Output the [x, y] coordinate of the center of the cell containing the given text.  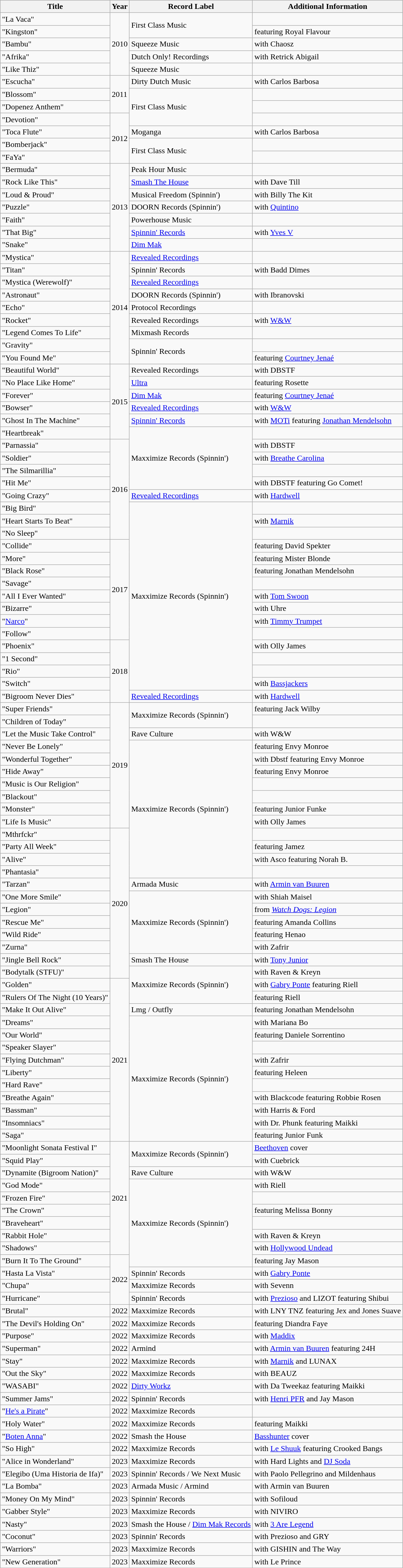
Beethoven cover [328, 1148]
"Moonlight Sonata Festival I" [55, 1148]
with Hollywood Undead [328, 1248]
"Blossom" [55, 94]
"Liberty" [55, 1072]
"Holy Water" [55, 1424]
"Alive" [55, 859]
"Mystica (Werewolf)" [55, 282]
Ultra [191, 383]
Armada Music [191, 884]
Mixmash Records [191, 332]
Armada Music / Armind [191, 1486]
"Collide" [55, 546]
"That Big" [55, 232]
with Le Prince [328, 1561]
"FaYa" [55, 157]
"Flying Dutchman" [55, 1060]
"Rocket" [55, 320]
with GISHIN and The Way [328, 1549]
with Sofiloud [328, 1499]
"Hit Me" [55, 483]
with Badd Dimes [328, 270]
with Shiah Maisel [328, 897]
"So High" [55, 1449]
with Bassjackers [328, 684]
"Loud & Proud" [55, 195]
with Timmy Trumpet [328, 621]
"Insomniacs" [55, 1123]
with Tom Swoon [328, 596]
"Hasta La Vista" [55, 1273]
"Money On My Mind" [55, 1499]
"Forever" [55, 395]
"Frozen Fire" [55, 1198]
2017 [120, 589]
"Phoenix" [55, 646]
"Dreams" [55, 1022]
with Asco featuring Norah B. [328, 859]
"Blackout" [55, 797]
2011 [120, 94]
"Nasty" [55, 1524]
Dirty Dutch Music [191, 82]
"The Crown" [55, 1211]
"Puzzle" [55, 207]
with Uhre [328, 609]
"Children of Today" [55, 721]
Title [55, 7]
with Blackcode featuring Robbie Rosen [328, 1098]
with Dave Till [328, 182]
"Gabber Style" [55, 1511]
"Ghost In The Machine" [55, 420]
featuring Royal Flavour [328, 32]
Dutch Only! Recordings [191, 57]
with Quintino [328, 207]
"Heart Starts To Beat" [55, 521]
"Snake" [55, 245]
"The Devil's Holding On" [55, 1323]
Lmg / Outfly [191, 1010]
"Life Is Music" [55, 822]
with 3 Are Legend [328, 1524]
with Chaosz [328, 44]
"Bomberjack" [55, 144]
"You Found Me" [55, 357]
featuring Amanda Collins [328, 922]
with Da Tweekaz featuring Maikki [328, 1386]
"Shadows" [55, 1248]
with DBSTF featuring Go Comet! [328, 483]
"Dynamite (Bigroom Nation)" [55, 1173]
"Tarzan" [55, 884]
"Wonderful Together" [55, 759]
Smash the House / Dim Mak Records [191, 1524]
"Bigroom Never Dies" [55, 696]
"Going Crazy" [55, 496]
with Riell [328, 1185]
"More" [55, 558]
"Afrika" [55, 57]
"Bambu" [55, 44]
"Make It Out Alive" [55, 1010]
featuring Jay Mason [328, 1261]
"Coconut" [55, 1536]
2018 [120, 671]
featuring Junior Funke [328, 809]
featuring Heleen [328, 1072]
"Super Friends" [55, 709]
Armind [191, 1348]
with Breathe Carolina [328, 458]
"La Bomba" [55, 1486]
"Black Rose" [55, 571]
2010 [120, 44]
with NIVIRO [328, 1511]
"Legion" [55, 909]
with Ibranovski [328, 295]
"Boten Anna" [55, 1436]
with BEAUZ [328, 1374]
"Devotion" [55, 119]
2015 [120, 402]
"Rio" [55, 671]
"1 Second" [55, 659]
Additional Information [328, 7]
featuring Rosette [328, 383]
with Mariana Bo [328, 1022]
with Prezioso and GRY [328, 1536]
featuring Jamez [328, 847]
"Bizarre" [55, 609]
"Chupa" [55, 1286]
"Mystica" [55, 257]
featuring Jack Wilby [328, 709]
"Burn It To The Ground" [55, 1261]
"He's a Pirate" [55, 1411]
"Brutal" [55, 1311]
"Titan" [55, 270]
"Stay" [55, 1361]
"Bowser" [55, 408]
"Heartbreak" [55, 433]
"Bodytalk (STFU)" [55, 972]
"Our World" [55, 1035]
with Armin van Buuren featuring 24H [328, 1348]
"Follow" [55, 634]
"Party All Week" [55, 847]
with Yves V [328, 232]
featuring Diandra Faye [328, 1323]
"Hard Rave" [55, 1085]
"God Mode" [55, 1185]
with Le Shuuk featuring Crooked Bangs [328, 1449]
"Elegibo (Uma Historia de Ifa)" [55, 1474]
Protocol Recordings [191, 307]
"Out the Sky" [55, 1374]
with Retrick Abigail [328, 57]
Dirty Workz [191, 1386]
"Savage" [55, 584]
"Rabbit Hole" [55, 1236]
from Watch Dogs: Legion [328, 909]
with MOTi featuring Jonathan Mendelsohn [328, 420]
"Echo" [55, 307]
with Gabry Ponte [328, 1273]
"Soldier" [55, 458]
"WASABI" [55, 1386]
with Dr. Phunk featuring Maikki [328, 1123]
2020 [120, 903]
"Like Thiz" [55, 69]
"Faith" [55, 220]
2013 [120, 207]
"Gravity" [55, 345]
with Prezioso and LIZOT featuring Shibui [328, 1298]
featuring Maikki [328, 1424]
Basshunter cover [328, 1436]
"Astronaut" [55, 295]
2014 [120, 308]
featuring Melissa Bonny [328, 1211]
"Breathe Again" [55, 1098]
"Rescue Me" [55, 922]
Musical Freedom (Spinnin') [191, 195]
"Warriors" [55, 1549]
Powerhouse Music [191, 220]
featuring Mister Blonde [328, 558]
"La Vaca" [55, 19]
"Kingston" [55, 32]
Smash the House [191, 1436]
"Parnassia" [55, 445]
"Zurna" [55, 947]
"New Generation" [55, 1561]
"Jingle Bell Rock" [55, 960]
"Squid Play" [55, 1160]
"No Sleep" [55, 533]
"Let the Music Take Control" [55, 734]
"The Silmarillia" [55, 470]
Moganga [191, 132]
"Narco" [55, 621]
featuring Daniele Sorrentino [328, 1035]
"Hide Away" [55, 772]
"Big Bird" [55, 508]
"Dopenez Anthem" [55, 107]
2012 [120, 138]
featuring Henao [328, 934]
2016 [120, 489]
"Beautiful World" [55, 370]
with Gabry Ponte featuring Riell [328, 985]
with Dbstf featuring Envy Monroe [328, 759]
with Paolo Pellegrino and Mildenhaus [328, 1474]
"Bermuda" [55, 170]
with Harris & Ford [328, 1110]
"Alice in Wonderland" [55, 1461]
"Music is Our Religion" [55, 784]
"One More Smile" [55, 897]
with Marnik and LUNAX [328, 1361]
"No Place Like Home" [55, 383]
featuring David Spekter [328, 546]
"Monster" [55, 809]
with Tony Junior [328, 960]
"Toca Flute" [55, 132]
"Speaker Slayer" [55, 1047]
with Cuebrick [328, 1160]
2019 [120, 765]
Spinnin' Records / We Next Music [191, 1474]
"Purpose" [55, 1336]
"Bassman" [55, 1110]
Year [120, 7]
with Maddix [328, 1336]
Peak Hour Music [191, 170]
"Rulers Of The Night (10 Years)" [55, 997]
"Golden" [55, 985]
"Summer Jams" [55, 1399]
"Hurricane" [55, 1298]
with Billy The Kit [328, 195]
"Braveheart" [55, 1223]
"Mthrfckr" [55, 834]
"Saga" [55, 1135]
"Superman" [55, 1348]
"Wild Ride" [55, 934]
with Henri PFR and Jay Mason [328, 1399]
with Marnik [328, 521]
"Phantasia" [55, 872]
featuring Riell [328, 997]
with LNY TNZ featuring Jex and Jones Suave [328, 1311]
featuring Junior Funk [328, 1135]
with Sevenn [328, 1286]
"Legend Comes To Life" [55, 332]
"Switch" [55, 684]
with Hard Lights and DJ Soda [328, 1461]
"Never Be Lonely" [55, 746]
"Rock Like This" [55, 182]
"Escucha" [55, 82]
"All I Ever Wanted" [55, 596]
Record Label [191, 7]
